Detect which cell encompasses the target text, then output its [X, Y] center coordinate. 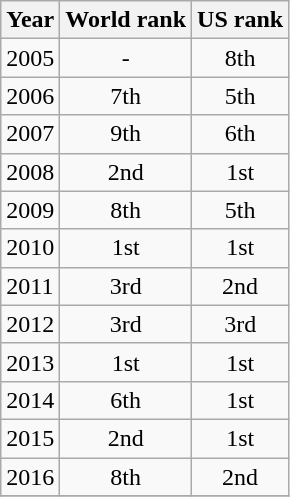
2014 [30, 400]
2016 [30, 477]
2008 [30, 172]
2013 [30, 362]
2005 [30, 58]
Year [30, 20]
- [126, 58]
2010 [30, 248]
US rank [240, 20]
9th [126, 134]
2006 [30, 96]
7th [126, 96]
2011 [30, 286]
2007 [30, 134]
2012 [30, 324]
2009 [30, 210]
World rank [126, 20]
2015 [30, 438]
